Output the [X, Y] coordinate of the center of the cell containing the given text.  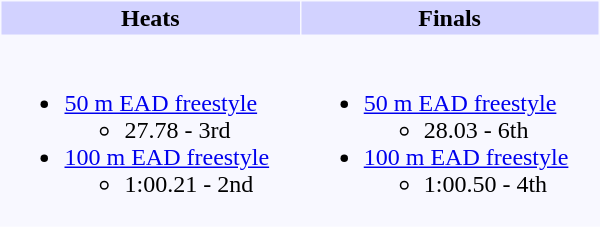
Finals [450, 18]
50 m EAD freestyle27.78 - 3rd100 m EAD freestyle1:00.21 - 2nd [151, 130]
50 m EAD freestyle28.03 - 6th100 m EAD freestyle1:00.50 - 4th [450, 130]
Heats [151, 18]
